Locate the cell with the specified text and output its [X, Y] center coordinate. 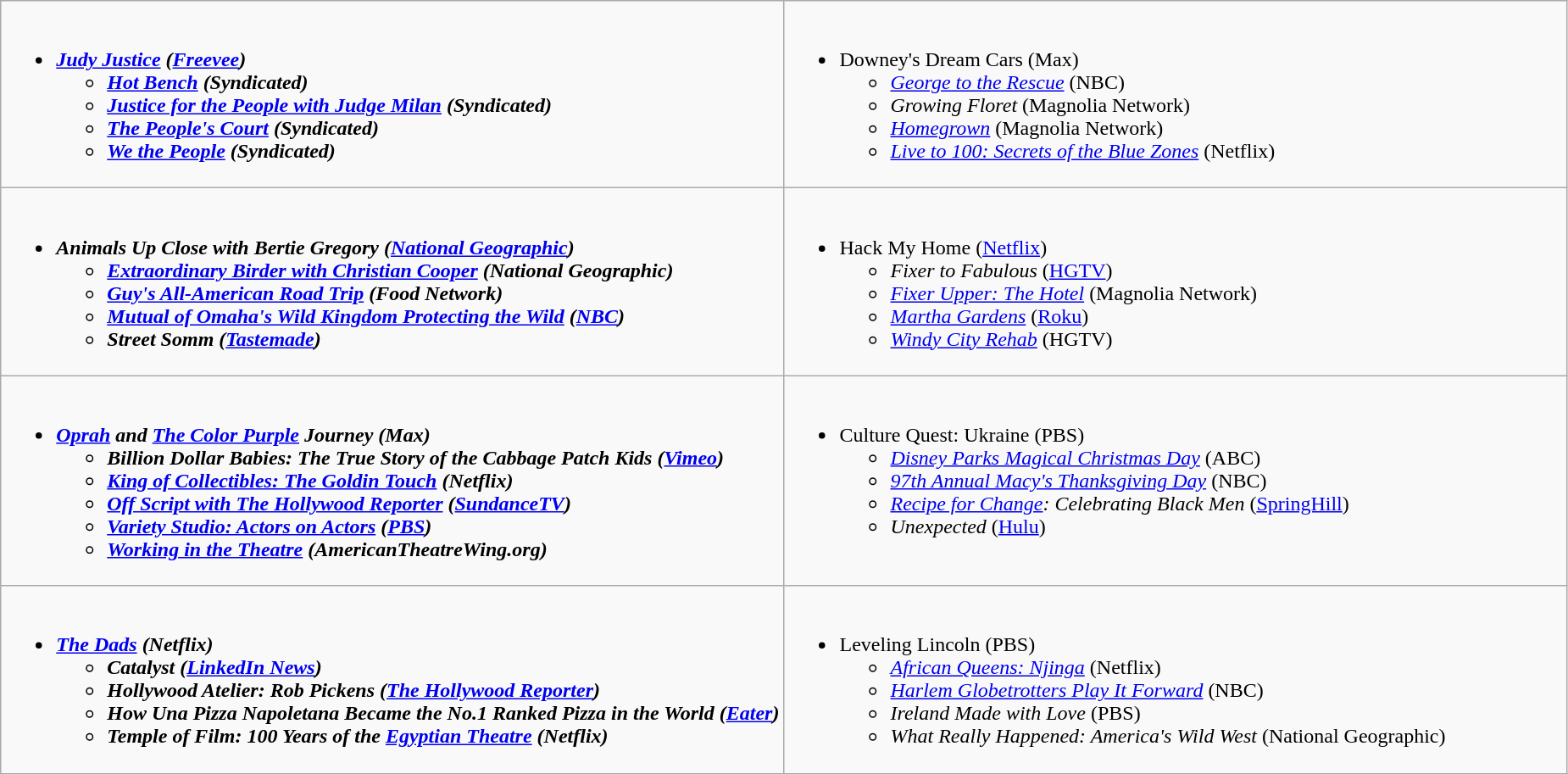
Hack My Home (Netflix)Fixer to Fabulous (HGTV)Fixer Upper: The Hotel (Magnolia Network)Martha Gardens (Roku)Windy City Rehab (HGTV) [1176, 281]
